Return (x, y) of the center of cell containing provided text 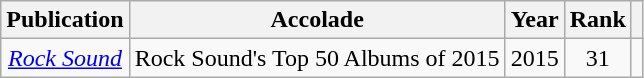
Rock Sound (65, 58)
Publication (65, 20)
Rank (598, 20)
31 (598, 58)
Accolade (317, 20)
Year (534, 20)
Rock Sound's Top 50 Albums of 2015 (317, 58)
2015 (534, 58)
